From the cell containing the given text, extract its center point as (X, Y) coordinate. 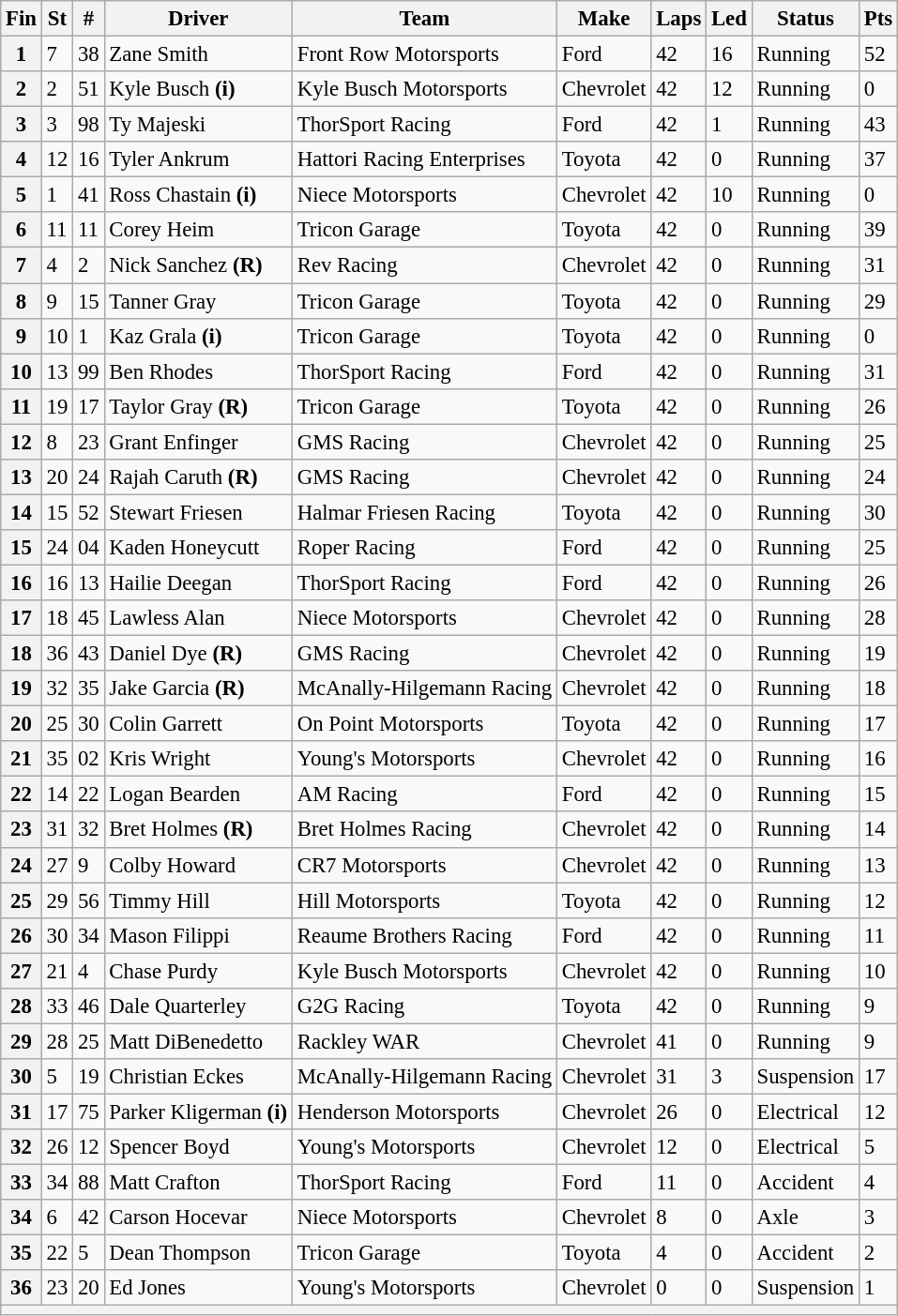
St (56, 19)
Rackley WAR (424, 1041)
Halmar Friesen Racing (424, 512)
51 (88, 89)
04 (88, 548)
Logan Bearden (198, 794)
Kyle Busch (i) (198, 89)
Matt Crafton (198, 1183)
Timmy Hill (198, 900)
Kaz Grala (i) (198, 336)
Make (603, 19)
02 (88, 759)
Dean Thompson (198, 1253)
Tyler Ankrum (198, 159)
Daniel Dye (R) (198, 654)
Chase Purdy (198, 971)
Colby Howard (198, 865)
Rev Racing (424, 265)
Matt DiBenedetto (198, 1041)
Zane Smith (198, 54)
Pts (878, 19)
Laps (679, 19)
Dale Quarterley (198, 1006)
38 (88, 54)
45 (88, 618)
Ed Jones (198, 1288)
46 (88, 1006)
Carson Hocevar (198, 1218)
Corey Heim (198, 230)
Led (730, 19)
Driver (198, 19)
Team (424, 19)
Bret Holmes Racing (424, 830)
Hailie Deegan (198, 582)
Christian Eckes (198, 1077)
98 (88, 125)
39 (878, 230)
Stewart Friesen (198, 512)
99 (88, 371)
37 (878, 159)
Nick Sanchez (R) (198, 265)
Henderson Motorsports (424, 1112)
88 (88, 1183)
Front Row Motorsports (424, 54)
75 (88, 1112)
Hill Motorsports (424, 900)
Spencer Boyd (198, 1147)
AM Racing (424, 794)
Ross Chastain (i) (198, 195)
Parker Kligerman (i) (198, 1112)
Ty Majeski (198, 125)
Lawless Alan (198, 618)
Hattori Racing Enterprises (424, 159)
Kris Wright (198, 759)
Tanner Gray (198, 301)
Rajah Caruth (R) (198, 477)
Kaden Honeycutt (198, 548)
Grant Enfinger (198, 442)
Roper Racing (424, 548)
On Point Motorsports (424, 724)
Mason Filippi (198, 935)
Jake Garcia (R) (198, 688)
Fin (22, 19)
Colin Garrett (198, 724)
Ben Rhodes (198, 371)
Bret Holmes (R) (198, 830)
Reaume Brothers Racing (424, 935)
Status (805, 19)
Taylor Gray (R) (198, 406)
G2G Racing (424, 1006)
56 (88, 900)
Axle (805, 1218)
CR7 Motorsports (424, 865)
# (88, 19)
